Search for the cell housing the specified text and yield its (x, y) center coordinate. 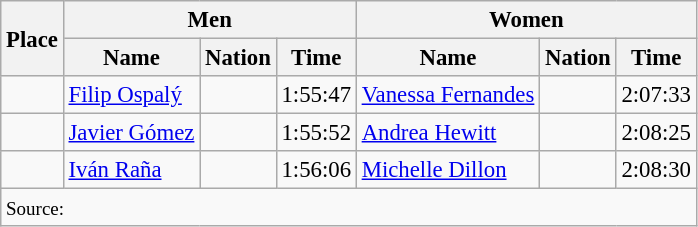
2:08:25 (656, 133)
1:56:06 (316, 170)
Place (32, 38)
2:08:30 (656, 170)
2:07:33 (656, 95)
Filip Ospalý (131, 95)
Men (210, 20)
Michelle Dillon (448, 170)
1:55:52 (316, 133)
1:55:47 (316, 95)
Iván Raña (131, 170)
Source: (349, 208)
Javier Gómez (131, 133)
Andrea Hewitt (448, 133)
Women (526, 20)
Vanessa Fernandes (448, 95)
